Capture the cell that displays the provided text and extract its (X, Y) central coordinate. 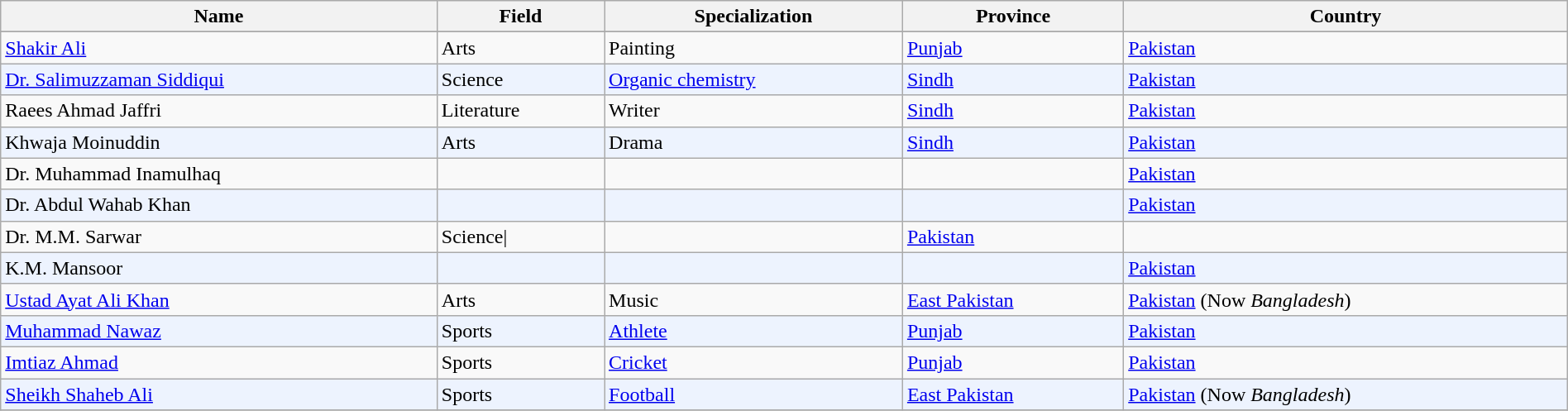
Province (1012, 17)
Imtiaz Ahmad (219, 362)
Organic chemistry (754, 79)
Khwaja Moinuddin (219, 142)
Sheikh Shaheb Ali (219, 394)
Name (219, 17)
K.M. Mansoor (219, 268)
Dr. Salimuzzaman Siddiqui (219, 79)
Cricket (754, 362)
Drama (754, 142)
Ustad Ayat Ali Khan (219, 299)
Muhammad Nawaz (219, 331)
Music (754, 299)
Field (520, 17)
Country (1346, 17)
Shakir Ali (219, 48)
Writer (754, 111)
Football (754, 394)
Athlete (754, 331)
Science| (520, 237)
Dr. M.M. Sarwar (219, 237)
Dr. Abdul Wahab Khan (219, 205)
Specialization (754, 17)
Dr. Muhammad Inamulhaq (219, 174)
Literature (520, 111)
Painting (754, 48)
Science (520, 79)
Raees Ahmad Jaffri (219, 111)
